Determine the [x, y] coordinate at the center of the cell enclosing the given text.  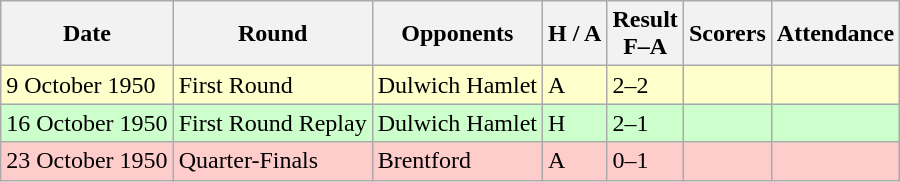
Date [87, 34]
First Round [272, 85]
Round [272, 34]
H / A [575, 34]
Attendance [835, 34]
2–2 [645, 85]
2–1 [645, 123]
Scorers [727, 34]
First Round Replay [272, 123]
Brentford [457, 161]
Opponents [457, 34]
23 October 1950 [87, 161]
16 October 1950 [87, 123]
H [575, 123]
Quarter-Finals [272, 161]
9 October 1950 [87, 85]
0–1 [645, 161]
ResultF–A [645, 34]
